Return [X, Y] of the center of cell containing provided text 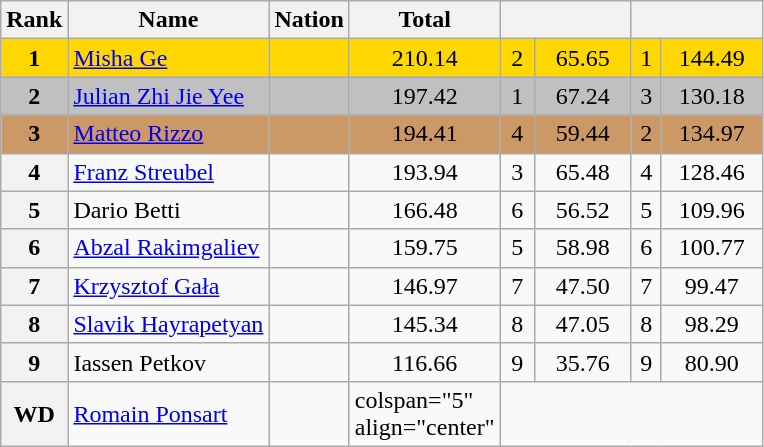
65.65 [582, 58]
Slavik Hayrapetyan [168, 324]
65.48 [582, 172]
100.77 [712, 248]
193.94 [424, 172]
159.75 [424, 248]
99.47 [712, 286]
Matteo Rizzo [168, 134]
58.98 [582, 248]
146.97 [424, 286]
59.44 [582, 134]
WD [34, 414]
Rank [34, 20]
128.46 [712, 172]
166.48 [424, 210]
194.41 [424, 134]
134.97 [712, 134]
Misha Ge [168, 58]
Julian Zhi Jie Yee [168, 96]
47.50 [582, 286]
144.49 [712, 58]
197.42 [424, 96]
Nation [309, 20]
80.90 [712, 362]
145.34 [424, 324]
Name [168, 20]
Dario Betti [168, 210]
Franz Streubel [168, 172]
colspan="5" align="center" [424, 414]
109.96 [712, 210]
Abzal Rakimgaliev [168, 248]
130.18 [712, 96]
Romain Ponsart [168, 414]
56.52 [582, 210]
210.14 [424, 58]
Krzysztof Gała [168, 286]
47.05 [582, 324]
67.24 [582, 96]
116.66 [424, 362]
Iassen Petkov [168, 362]
98.29 [712, 324]
Total [424, 20]
35.76 [582, 362]
